Return the [x, y] coordinate for the center point of the cell that contains the specified text.  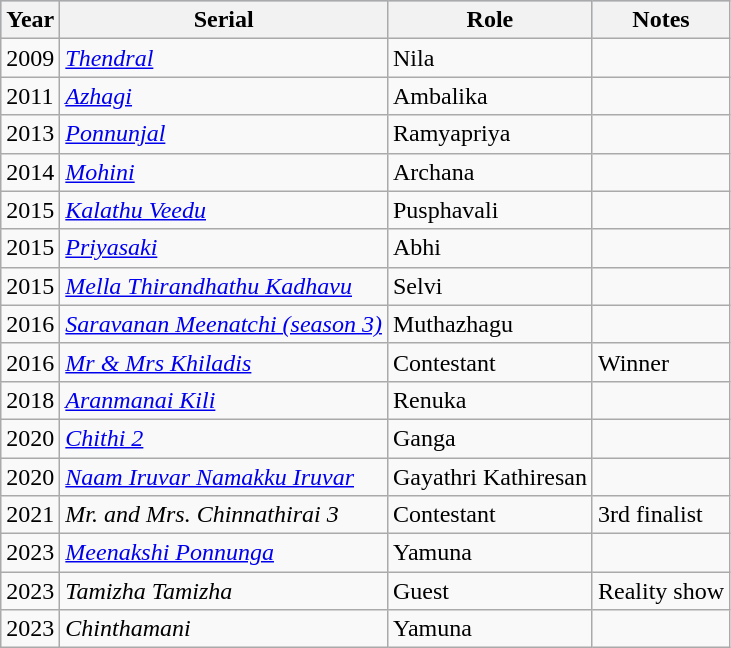
Ambalika [490, 96]
Role [490, 20]
Priyasaki [224, 248]
Serial [224, 20]
2011 [30, 96]
Saravanan Meenatchi (season 3) [224, 324]
Aranmanai Kili [224, 400]
2014 [30, 172]
Chithi 2 [224, 438]
Selvi [490, 286]
Nila [490, 58]
3rd finalist [660, 515]
Naam Iruvar Namakku Iruvar [224, 477]
Guest [490, 591]
Azhagi [224, 96]
Tamizha Tamizha [224, 591]
Mr & Mrs Khiladis [224, 362]
Reality show [660, 591]
Gayathri Kathiresan [490, 477]
Archana [490, 172]
Ganga [490, 438]
Chinthamani [224, 629]
Winner [660, 362]
Thendral [224, 58]
Kalathu Veedu [224, 210]
Notes [660, 20]
Renuka [490, 400]
Meenakshi Ponnunga [224, 553]
Mella Thirandhathu Kadhavu [224, 286]
Ponnunjal [224, 134]
2013 [30, 134]
Abhi [490, 248]
Mohini [224, 172]
Pusphavali [490, 210]
Muthazhagu [490, 324]
2009 [30, 58]
Year [30, 20]
2021 [30, 515]
2018 [30, 400]
Mr. and Mrs. Chinnathirai 3 [224, 515]
Ramyapriya [490, 134]
